Pinpoint the cell where the given text exists, returning its (x, y) midpoint coordinate. 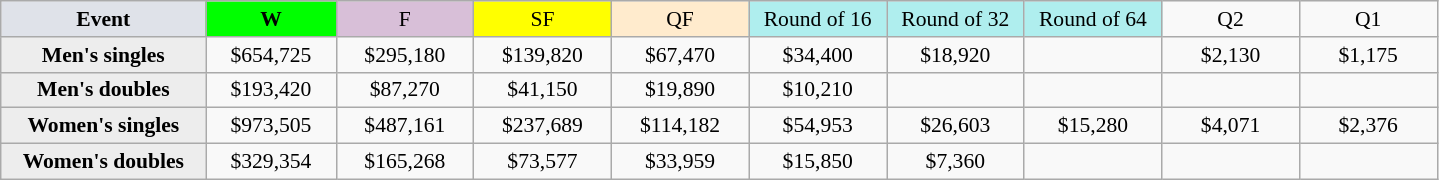
$10,210 (818, 90)
QF (680, 19)
Q1 (1368, 19)
Men's singles (104, 55)
$34,400 (818, 55)
W (271, 19)
$654,725 (271, 55)
$15,850 (818, 162)
Q2 (1231, 19)
$19,890 (680, 90)
$1,175 (1368, 55)
$139,820 (543, 55)
F (405, 19)
Round of 16 (818, 19)
$73,577 (543, 162)
Women's singles (104, 126)
SF (543, 19)
$54,953 (818, 126)
$237,689 (543, 126)
$973,505 (271, 126)
Men's doubles (104, 90)
$18,920 (955, 55)
$7,360 (955, 162)
$15,280 (1093, 126)
$41,150 (543, 90)
$165,268 (405, 162)
$4,071 (1231, 126)
$2,376 (1368, 126)
Event (104, 19)
$114,182 (680, 126)
$329,354 (271, 162)
$2,130 (1231, 55)
$295,180 (405, 55)
$33,959 (680, 162)
Round of 32 (955, 19)
Round of 64 (1093, 19)
Women's doubles (104, 162)
$26,603 (955, 126)
$487,161 (405, 126)
$87,270 (405, 90)
$193,420 (271, 90)
$67,470 (680, 55)
